Provide the [x, y] coordinate of the cell's center where the given text is located.  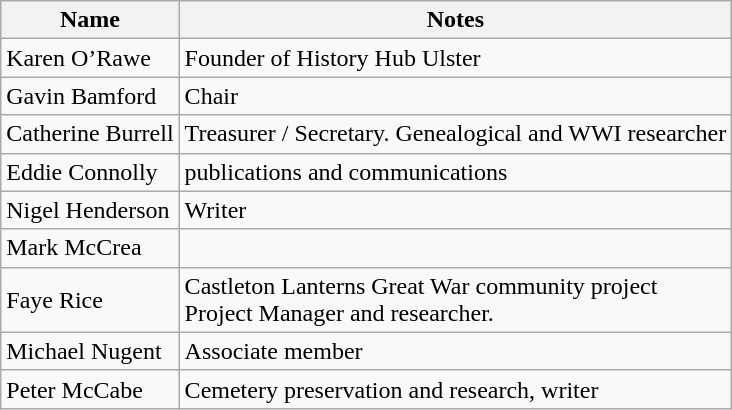
Cemetery preservation and research, writer [456, 389]
Peter McCabe [90, 389]
Castleton Lanterns Great War community projectProject Manager and researcher. [456, 300]
Faye Rice [90, 300]
Catherine Burrell [90, 134]
Mark McCrea [90, 248]
Eddie Connolly [90, 172]
Gavin Bamford [90, 96]
Chair [456, 96]
Associate member [456, 351]
publications and communications [456, 172]
Name [90, 20]
Notes [456, 20]
Treasurer / Secretary. Genealogical and WWI researcher [456, 134]
Writer [456, 210]
Karen O’Rawe [90, 58]
Founder of History Hub Ulster [456, 58]
Nigel Henderson [90, 210]
Michael Nugent [90, 351]
